Provide the [x, y] coordinate of the cell's center where the given text is located.  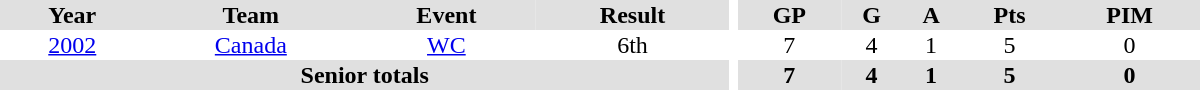
Result [633, 15]
2002 [72, 45]
A [931, 15]
GP [790, 15]
Event [446, 15]
WC [446, 45]
Year [72, 15]
Canada [252, 45]
PIM [1130, 15]
Senior totals [364, 75]
Team [252, 15]
G [872, 15]
6th [633, 45]
Pts [1010, 15]
